Scan for the cell matching the given text and deliver its [x, y] coordinate at center. 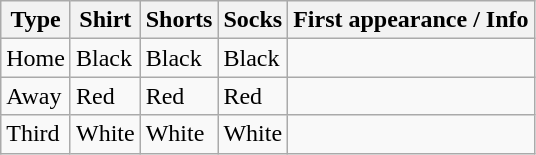
Home [36, 58]
Shirt [105, 20]
Socks [253, 20]
Away [36, 96]
First appearance / Info [411, 20]
Third [36, 134]
Shorts [179, 20]
Type [36, 20]
